Return the [X, Y] coordinate for the center point of the cell that contains the specified text.  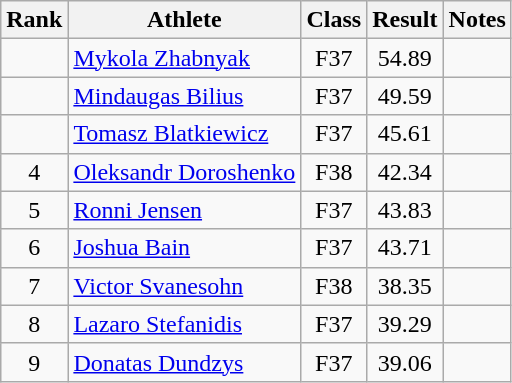
Joshua Bain [184, 248]
7 [34, 286]
9 [34, 362]
43.71 [405, 248]
Victor Svanesohn [184, 286]
42.34 [405, 172]
Ronni Jensen [184, 210]
Athlete [184, 20]
6 [34, 248]
5 [34, 210]
39.06 [405, 362]
Mindaugas Bilius [184, 96]
8 [34, 324]
Class [334, 20]
43.83 [405, 210]
54.89 [405, 58]
38.35 [405, 286]
39.29 [405, 324]
45.61 [405, 134]
Oleksandr Doroshenko [184, 172]
4 [34, 172]
Rank [34, 20]
Result [405, 20]
49.59 [405, 96]
Tomasz Blatkiewicz [184, 134]
Lazaro Stefanidis [184, 324]
Donatas Dundzys [184, 362]
Notes [477, 20]
Mykola Zhabnyak [184, 58]
